Return (x, y) of the center of cell containing provided text 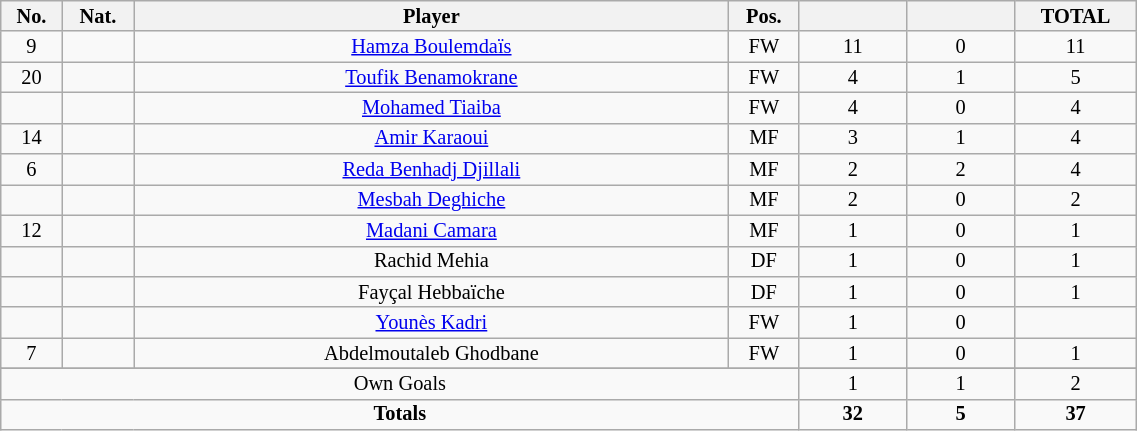
Fayçal Hebbaïche (432, 292)
Hamza Boulemdaïs (432, 46)
No. (32, 16)
Rachid Mehia (432, 262)
Madani Camara (432, 230)
7 (32, 354)
9 (32, 46)
Mesbah Deghiche (432, 200)
Own Goals (400, 384)
12 (32, 230)
32 (853, 414)
Totals (400, 414)
Abdelmoutaleb Ghodbane (432, 354)
20 (32, 78)
6 (32, 170)
TOTAL (1075, 16)
Toufik Benamokrane (432, 78)
Younès Kadri (432, 322)
Nat. (98, 16)
37 (1075, 414)
14 (32, 138)
Amir Karaoui (432, 138)
3 (853, 138)
Mohamed Tiaiba (432, 108)
Reda Benhadj Djillali (432, 170)
Player (432, 16)
Pos. (764, 16)
